Scan for the cell matching the given text and deliver its (x, y) coordinate at center. 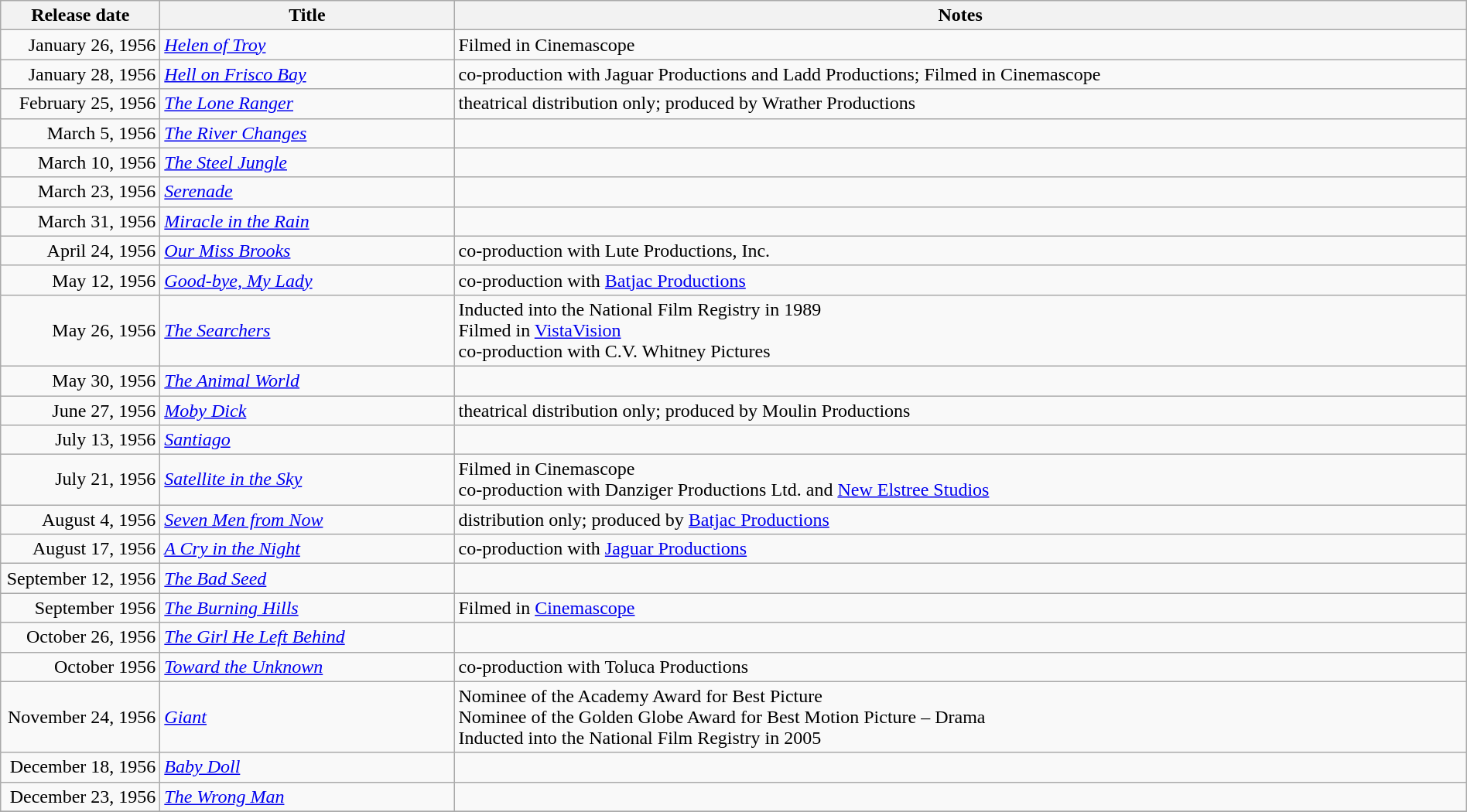
November 24, 1956 (80, 717)
Toward the Unknown (307, 667)
co-production with Toluca Productions (960, 667)
The River Changes (307, 133)
July 13, 1956 (80, 440)
Hell on Frisco Bay (307, 74)
The Lone Ranger (307, 104)
The Steel Jungle (307, 162)
October 1956 (80, 667)
May 30, 1956 (80, 380)
April 24, 1956 (80, 251)
Title (307, 15)
January 26, 1956 (80, 45)
May 12, 1956 (80, 280)
Baby Doll (307, 767)
March 31, 1956 (80, 221)
February 25, 1956 (80, 104)
January 28, 1956 (80, 74)
theatrical distribution only; produced by Moulin Productions (960, 411)
co-production with Lute Productions, Inc. (960, 251)
Moby Dick (307, 411)
theatrical distribution only; produced by Wrather Productions (960, 104)
December 18, 1956 (80, 767)
Satellite in the Sky (307, 479)
June 27, 1956 (80, 411)
The Searchers (307, 330)
The Burning Hills (307, 608)
co-production with Jaguar Productions (960, 549)
Santiago (307, 440)
Good-bye, My Lady (307, 280)
The Bad Seed (307, 578)
March 23, 1956 (80, 192)
distribution only; produced by Batjac Productions (960, 520)
September 1956 (80, 608)
August 17, 1956 (80, 549)
March 5, 1956 (80, 133)
Release date (80, 15)
Notes (960, 15)
Serenade (307, 192)
A Cry in the Night (307, 549)
August 4, 1956 (80, 520)
Helen of Troy (307, 45)
May 26, 1956 (80, 330)
co-production with Jaguar Productions and Ladd Productions; Filmed in Cinemascope (960, 74)
Seven Men from Now (307, 520)
July 21, 1956 (80, 479)
Miracle in the Rain (307, 221)
Our Miss Brooks (307, 251)
March 10, 1956 (80, 162)
The Wrong Man (307, 797)
co-production with Batjac Productions (960, 280)
The Animal World (307, 380)
October 26, 1956 (80, 637)
Filmed in Cinemascopeco-production with Danziger Productions Ltd. and New Elstree Studios (960, 479)
December 23, 1956 (80, 797)
The Girl He Left Behind (307, 637)
September 12, 1956 (80, 578)
Giant (307, 717)
Inducted into the National Film Registry in 1989Filmed in VistaVisionco-production with C.V. Whitney Pictures (960, 330)
